From the cell containing the given text, extract its center point as [x, y] coordinate. 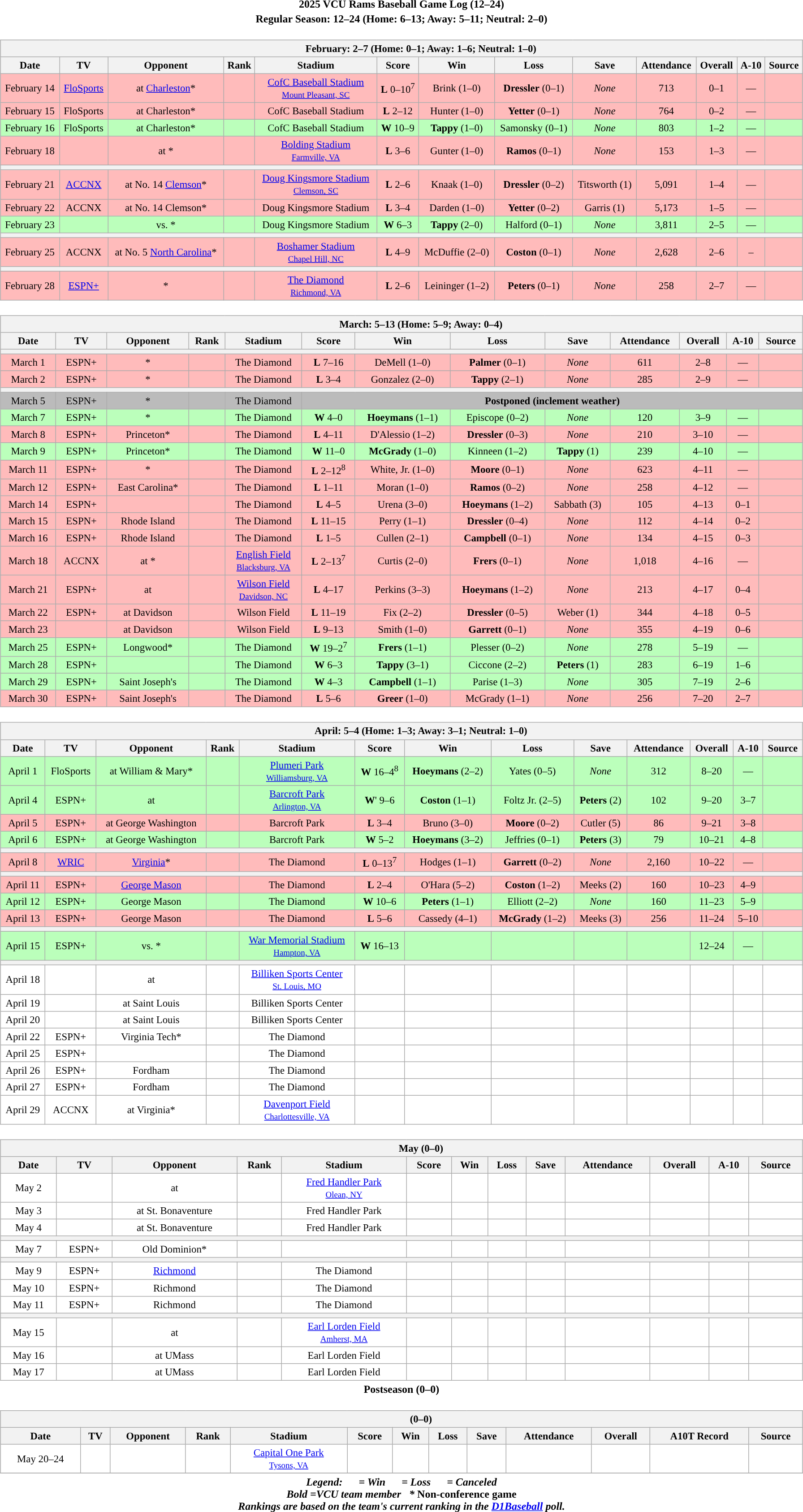
English FieldBlacksburg, VA [263, 561]
Peters (0–1) [534, 286]
April 25 [23, 1053]
L 7–16 [329, 363]
623 [645, 469]
Cutler (5) [600, 823]
Garrett (0–2) [532, 862]
Parise (1–3) [497, 682]
February 14 [30, 88]
Dressler (0–5) [497, 613]
5–19 [703, 647]
Halford (0–1) [534, 225]
February 16 [30, 128]
D'Alessio (1–2) [402, 435]
4–14 [703, 521]
April 19 [23, 1002]
Yetter (0–1) [534, 111]
February 22 [30, 207]
Earl Lorden FieldAmherst, MA [344, 1332]
April 8 [23, 862]
11–24 [712, 919]
4–16 [703, 561]
Dressler (0–2) [534, 185]
4–19 [703, 629]
11–23 [712, 902]
Yetter (0–2) [534, 207]
285 [645, 379]
Ramos (0–1) [534, 151]
April 27 [23, 1087]
Virginia Tech* [151, 1037]
4–18 [703, 613]
L 11–15 [329, 521]
2–8 [703, 363]
0–6 [743, 629]
3,811 [667, 225]
Tappy (2–1) [497, 379]
Plesser (0–2) [497, 647]
White, Jr. (1–0) [402, 469]
April 13 [23, 919]
2,628 [667, 252]
Cassedy (4–1) [447, 919]
McGrady (1–2) [532, 919]
Moore (0–1) [497, 469]
4–13 [703, 504]
Bolding StadiumFarmville, VA [316, 151]
March 5 [28, 401]
Yates (0–5) [532, 771]
March 16 [28, 538]
W 16–48 [380, 771]
Coston (1–2) [532, 885]
L 0–137 [380, 862]
9–20 [712, 799]
4–11 [703, 469]
March: 5–13 (Home: 5–9; Away: 0–4) [401, 324]
Campbell (0–1) [497, 538]
1,018 [645, 561]
May 2 [29, 1188]
Frers (0–1) [497, 561]
0–3 [743, 538]
February 21 [30, 185]
– [751, 252]
W 4–3 [329, 682]
3–8 [748, 823]
Hoeymans (1–1) [402, 418]
April 20 [23, 1020]
May (0–0) [401, 1148]
Tappy (1) [578, 451]
4–10 [703, 451]
W 16–13 [380, 946]
March 18 [28, 561]
86 [659, 823]
611 [645, 363]
Coston (1–1) [447, 799]
W' 9–6 [380, 799]
Hoeymans (2–2) [447, 771]
278 [645, 647]
Titsworth (1) [604, 185]
May 15 [29, 1332]
February: 2–7 (Home: 0–1; Away: 1–6; Neutral: 1–0) [401, 48]
5,173 [667, 207]
Tappy (1–0) [457, 128]
7–20 [703, 699]
Dressler (0–3) [497, 435]
Boshamer StadiumChapel Hill, NC [316, 252]
Garris (1) [604, 207]
4–8 [748, 839]
Episcope (0–2) [497, 418]
April 22 [23, 1037]
Virginia* [151, 862]
4–9 [748, 885]
May 20–24 [40, 1459]
1–2 [716, 128]
3–10 [703, 435]
Tappy (3–1) [402, 665]
Tappy (2–0) [457, 225]
Foltz Jr. (2–5) [532, 799]
134 [645, 538]
Old Dominion* [175, 1249]
L 4–11 [329, 435]
L 2–4 [380, 885]
Palmer (0–1) [497, 363]
1–4 [716, 185]
L 9–13 [329, 629]
Capital One ParkTysons, VA [289, 1459]
Peters (3) [600, 839]
Peters (2) [600, 799]
May 4 [29, 1228]
April 29 [23, 1110]
W 4–0 [329, 418]
1–6 [743, 665]
Weber (1) [578, 613]
6–19 [703, 665]
Ciccone (2–2) [497, 665]
210 [645, 435]
L 4–9 [398, 252]
12–24 [712, 946]
Postponed (inclement weather) [553, 401]
Hunter (1–0) [457, 111]
April 11 [23, 885]
0–5 [743, 613]
March 30 [28, 699]
Frers (1–1) [402, 647]
East Carolina* [148, 487]
March 7 [28, 418]
L 4–17 [329, 590]
L 4–5 [329, 504]
Coston (0–1) [534, 252]
Elliott (2–2) [532, 902]
War Memorial StadiumHampton, VA [297, 946]
4–15 [703, 538]
Curtis (2–0) [402, 561]
344 [645, 613]
Hodges (1–1) [447, 862]
March 29 [28, 682]
Peters (1) [578, 665]
213 [645, 590]
Cullen (2–1) [402, 538]
Perry (1–1) [402, 521]
February 25 [30, 252]
305 [645, 682]
355 [645, 629]
4–17 [703, 590]
L 11–19 [329, 613]
Wilson FieldDavidson, NC [263, 590]
Knaak (1–0) [457, 185]
Billiken Sports CenterSt. Louis, MO [297, 980]
79 [659, 839]
McDuffie (2–0) [457, 252]
Plumeri ParkWilliamsburg, VA [297, 771]
5–10 [748, 919]
W 11–0 [329, 451]
at Virginia* [151, 1110]
Barcroft ParkArlington, VA [297, 799]
5,091 [667, 185]
W 10–9 [398, 128]
Dressler (0–4) [497, 521]
2,160 [659, 862]
Moran (1–0) [402, 487]
April 1 [23, 771]
February 18 [30, 151]
March 12 [28, 487]
764 [667, 111]
Garrett (0–1) [497, 629]
Smith (1–0) [402, 629]
Bruno (3–0) [447, 823]
153 [667, 151]
March 28 [28, 665]
McGrady (1–1) [497, 699]
at No. 5 North Carolina* [166, 252]
CofC Baseball StadiumMount Pleasant, SC [316, 88]
713 [667, 88]
The DiamondRichmond, VA [316, 286]
April 4 [23, 799]
Fred Handler ParkOlean, NY [344, 1188]
April 18 [23, 980]
March 22 [28, 613]
O'Hara (5–2) [447, 885]
Dressler (0–1) [534, 88]
February 15 [30, 111]
112 [645, 521]
Perkins (3–3) [402, 590]
W 19–27 [329, 647]
Gunter (1–0) [457, 151]
March 25 [28, 647]
Brink (1–0) [457, 88]
February 23 [30, 225]
April 12 [23, 902]
April 26 [23, 1070]
Jeffries (0–1) [532, 839]
May 7 [29, 1249]
239 [645, 451]
Hoeymans (3–2) [447, 839]
10–23 [712, 885]
April: 5–4 (Home: 1–3; Away: 3–1; Neutral: 1–0) [401, 731]
L 0–107 [398, 88]
A10T Record [699, 1436]
Moore (0–2) [532, 823]
L 1–5 [329, 538]
May 16 [29, 1355]
May 11 [29, 1305]
0–4 [743, 590]
Campbell (1–1) [402, 682]
2–9 [703, 379]
May 9 [29, 1271]
W 5–2 [380, 839]
L 1–11 [329, 487]
Sabbath (3) [578, 504]
at William & Mary* [151, 771]
Gonzalez (2–0) [402, 379]
Samonsky (0–1) [534, 128]
Davenport FieldCharlottesville, VA [297, 1110]
Meeks (2) [600, 885]
8–20 [712, 771]
March 21 [28, 590]
Urena (3–0) [402, 504]
Longwood* [148, 647]
L 2–12 [398, 111]
2–5 [716, 225]
March 15 [28, 521]
April 15 [23, 946]
3–9 [703, 418]
105 [645, 504]
March 14 [28, 504]
7–19 [703, 682]
3–7 [748, 799]
102 [659, 799]
WRIC [71, 862]
March 2 [28, 379]
9–21 [712, 823]
May 3 [29, 1211]
W 10–6 [380, 902]
(0–0) [401, 1419]
4–12 [703, 487]
120 [645, 418]
February 28 [30, 286]
283 [645, 665]
Kinneen (1–2) [497, 451]
10–21 [712, 839]
803 [667, 128]
March 8 [28, 435]
May 17 [29, 1372]
Leininger (1–2) [457, 286]
March 1 [28, 363]
Meeks (3) [600, 919]
L 2–137 [329, 561]
Doug Kingsmore StadiumClemson, SC [316, 185]
April 5 [23, 823]
DeMell (1–0) [402, 363]
March 11 [28, 469]
Fix (2–2) [402, 613]
Peters (1–1) [447, 902]
1–5 [716, 207]
March 23 [28, 629]
L 2–128 [329, 469]
May 10 [29, 1287]
L 3–6 [398, 151]
10–22 [712, 862]
Greer (1–0) [402, 699]
Darden (1–0) [457, 207]
McGrady (1–0) [402, 451]
1–3 [716, 151]
March 9 [28, 451]
Ramos (0–2) [497, 487]
April 6 [23, 839]
5–9 [748, 902]
312 [659, 771]
